From the cell containing the given text, extract its center point as [X, Y] coordinate. 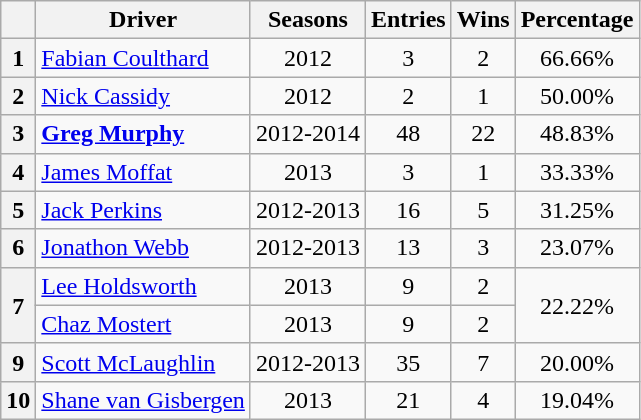
Fabian Coulthard [144, 58]
48.83% [577, 134]
Chaz Mostert [144, 324]
21 [408, 400]
2012-2014 [308, 134]
6 [18, 248]
Lee Holdsworth [144, 286]
Driver [144, 20]
22.22% [577, 305]
50.00% [577, 96]
Jack Perkins [144, 210]
19.04% [577, 400]
33.33% [577, 172]
Entries [408, 20]
20.00% [577, 362]
Jonathon Webb [144, 248]
Greg Murphy [144, 134]
James Moffat [144, 172]
31.25% [577, 210]
Shane van Gisbergen [144, 400]
Wins [483, 20]
Percentage [577, 20]
23.07% [577, 248]
16 [408, 210]
Scott McLaughlin [144, 362]
13 [408, 248]
Nick Cassidy [144, 96]
48 [408, 134]
66.66% [577, 58]
Seasons [308, 20]
35 [408, 362]
22 [483, 134]
10 [18, 400]
